From the cell containing the given text, extract its center point as (x, y) coordinate. 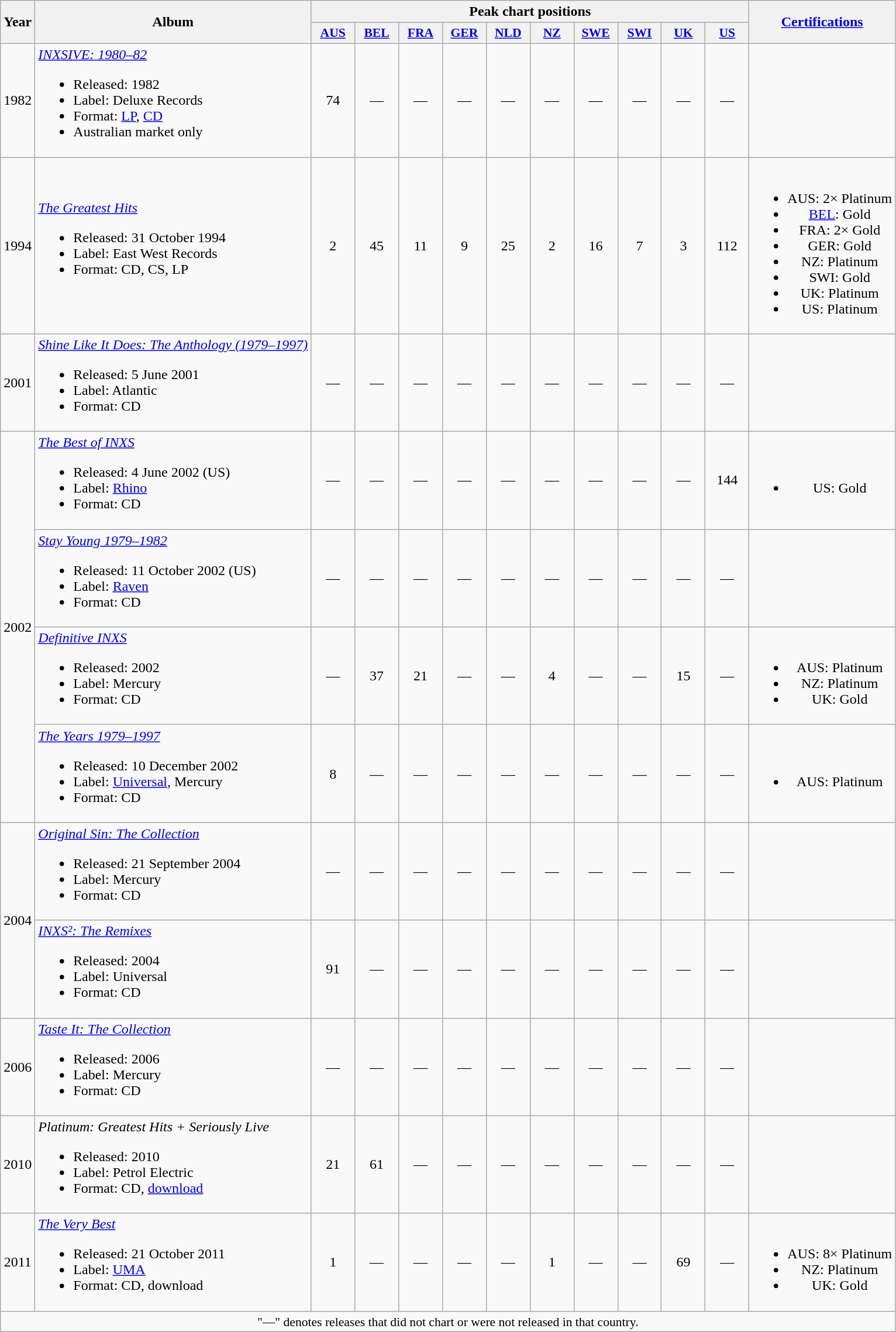
NZ (552, 33)
US: Gold (822, 481)
Peak chart positions (530, 12)
BEL (377, 33)
US (728, 33)
69 (683, 1262)
The Years 1979–1997Released: 10 December 2002Label: Universal, MercuryFormat: CD (173, 773)
AUS (333, 33)
7 (640, 245)
AUS: 2× PlatinumBEL: GoldFRA: 2× GoldGER: GoldNZ: PlatinumSWI: GoldUK: PlatinumUS: Platinum (822, 245)
2001 (18, 383)
16 (595, 245)
The Very BestReleased: 21 October 2011Label: UMAFormat: CD, download (173, 1262)
INXS²: The RemixesReleased: 2004Label: UniversalFormat: CD (173, 969)
11 (421, 245)
Album (173, 22)
Platinum: Greatest Hits + Seriously LiveReleased: 2010Label: Petrol ElectricFormat: CD, download (173, 1164)
"—" denotes releases that did not chart or were not released in that country. (448, 1321)
AUS: Platinum (822, 773)
91 (333, 969)
GER (464, 33)
61 (377, 1164)
UK (683, 33)
25 (508, 245)
74 (333, 100)
112 (728, 245)
2011 (18, 1262)
Definitive INXSReleased: 2002Label: MercuryFormat: CD (173, 676)
AUS: 8× PlatinumNZ: PlatinumUK: Gold (822, 1262)
Certifications (822, 22)
45 (377, 245)
Original Sin: The CollectionReleased: 21 September 2004Label: MercuryFormat: CD (173, 872)
3 (683, 245)
SWE (595, 33)
SWI (640, 33)
37 (377, 676)
Stay Young 1979–1982Released: 11 October 2002 (US)Label: RavenFormat: CD (173, 578)
1982 (18, 100)
NLD (508, 33)
144 (728, 481)
2006 (18, 1067)
The Greatest HitsReleased: 31 October 1994Label: East West RecordsFormat: CD, CS, LP (173, 245)
8 (333, 773)
1994 (18, 245)
15 (683, 676)
Shine Like It Does: The Anthology (1979–1997)Released: 5 June 2001Label: AtlanticFormat: CD (173, 383)
Taste It: The CollectionReleased: 2006Label: MercuryFormat: CD (173, 1067)
FRA (421, 33)
2004 (18, 920)
9 (464, 245)
The Best of INXSReleased: 4 June 2002 (US)Label: RhinoFormat: CD (173, 481)
4 (552, 676)
2002 (18, 627)
Year (18, 22)
INXSIVE: 1980–82Released: 1982Label: Deluxe RecordsFormat: LP, CDAustralian market only (173, 100)
2010 (18, 1164)
AUS: PlatinumNZ: PlatinumUK: Gold (822, 676)
